Output the [x, y] coordinate of the center of the cell containing the given text.  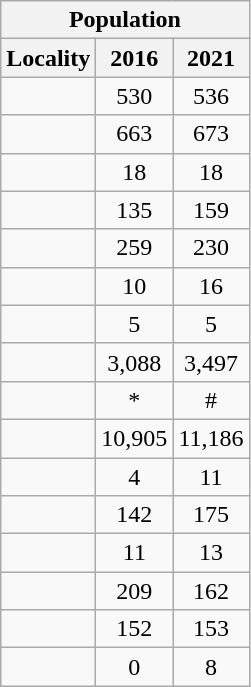
16 [211, 286]
259 [134, 248]
Locality [48, 58]
3,088 [134, 362]
152 [134, 629]
# [211, 400]
142 [134, 515]
10,905 [134, 438]
209 [134, 591]
13 [211, 553]
673 [211, 134]
3,497 [211, 362]
175 [211, 515]
* [134, 400]
530 [134, 96]
10 [134, 286]
0 [134, 667]
4 [134, 477]
536 [211, 96]
2021 [211, 58]
11,186 [211, 438]
663 [134, 134]
159 [211, 210]
135 [134, 210]
153 [211, 629]
230 [211, 248]
2016 [134, 58]
Population [125, 20]
8 [211, 667]
162 [211, 591]
